For the text-containing cell, return its midpoint in (x, y) coordinate format. 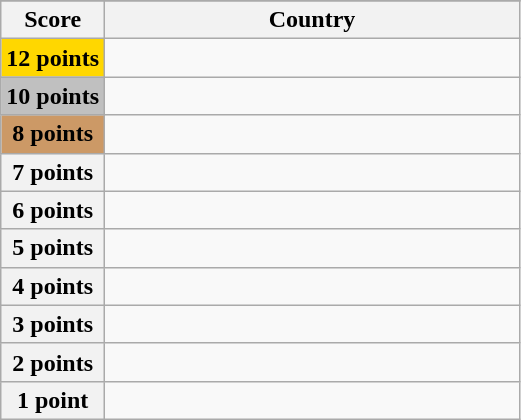
6 points (53, 210)
7 points (53, 172)
10 points (53, 96)
2 points (53, 362)
1 point (53, 400)
3 points (53, 324)
5 points (53, 248)
Country (312, 20)
12 points (53, 58)
Score (53, 20)
8 points (53, 134)
4 points (53, 286)
